From the cell containing the given text, extract its center point as (x, y) coordinate. 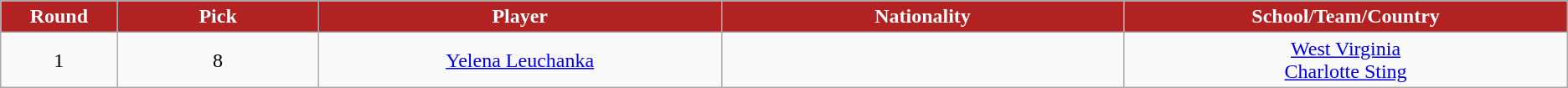
1 (59, 60)
8 (218, 60)
Nationality (923, 17)
Yelena Leuchanka (519, 60)
School/Team/Country (1345, 17)
Player (519, 17)
Pick (218, 17)
West VirginiaCharlotte Sting (1345, 60)
Round (59, 17)
